Return (X, Y) of the center of cell containing provided text 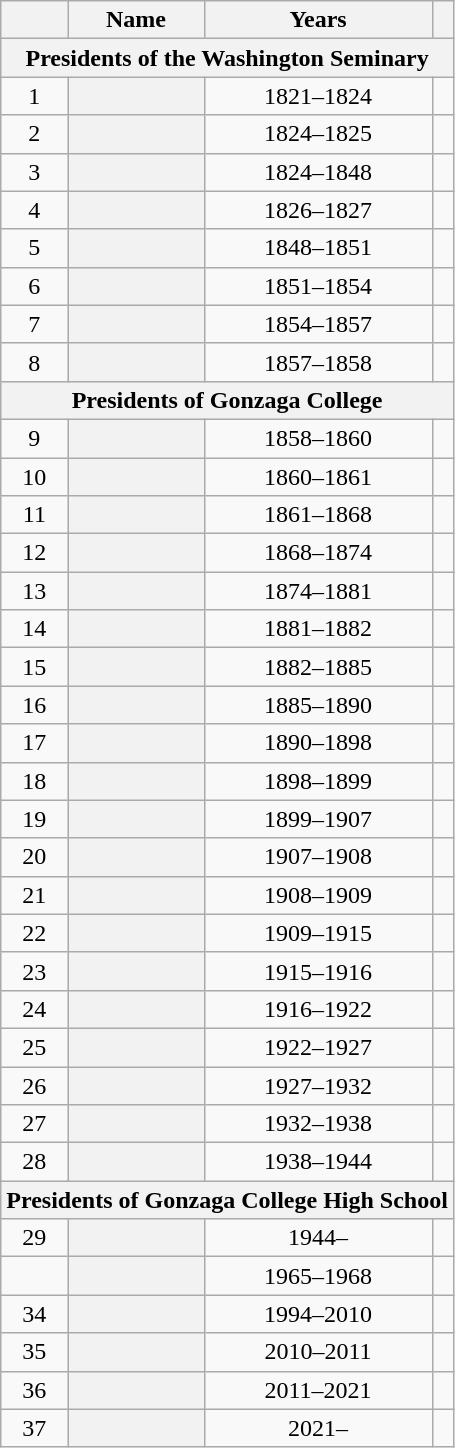
1915–1916 (318, 971)
3 (34, 172)
1899–1907 (318, 819)
29 (34, 1238)
34 (34, 1314)
1922–1927 (318, 1047)
5 (34, 248)
11 (34, 515)
8 (34, 362)
1860–1861 (318, 477)
1861–1868 (318, 515)
13 (34, 591)
12 (34, 553)
1994–2010 (318, 1314)
28 (34, 1162)
1882–1885 (318, 667)
1944– (318, 1238)
1898–1899 (318, 781)
Years (318, 20)
1824–1848 (318, 172)
16 (34, 705)
1 (34, 96)
2 (34, 134)
4 (34, 210)
1907–1908 (318, 857)
36 (34, 1390)
1851–1854 (318, 286)
1932–1938 (318, 1124)
35 (34, 1352)
9 (34, 438)
1938–1944 (318, 1162)
1885–1890 (318, 705)
18 (34, 781)
19 (34, 819)
1858–1860 (318, 438)
21 (34, 895)
17 (34, 743)
1868–1874 (318, 553)
Presidents of Gonzaga College High School (228, 1200)
1881–1882 (318, 629)
Name (136, 20)
1916–1922 (318, 1009)
37 (34, 1428)
23 (34, 971)
1909–1915 (318, 933)
1824–1825 (318, 134)
1890–1898 (318, 743)
25 (34, 1047)
1965–1968 (318, 1276)
1874–1881 (318, 591)
24 (34, 1009)
Presidents of the Washington Seminary (228, 58)
6 (34, 286)
14 (34, 629)
2010–2011 (318, 1352)
22 (34, 933)
7 (34, 324)
1908–1909 (318, 895)
2011–2021 (318, 1390)
1857–1858 (318, 362)
20 (34, 857)
1927–1932 (318, 1085)
1826–1827 (318, 210)
1854–1857 (318, 324)
1848–1851 (318, 248)
Presidents of Gonzaga College (228, 400)
1821–1824 (318, 96)
26 (34, 1085)
27 (34, 1124)
2021– (318, 1428)
15 (34, 667)
10 (34, 477)
